Capture the cell that displays the provided text and extract its (x, y) central coordinate. 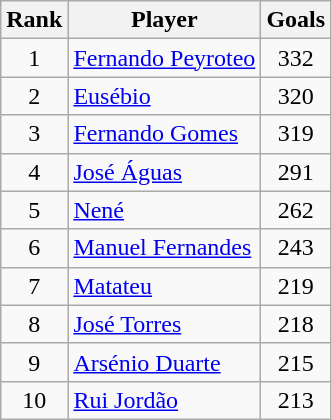
5 (34, 210)
9 (34, 362)
2 (34, 96)
José Águas (164, 172)
Goals (296, 20)
1 (34, 58)
10 (34, 400)
243 (296, 248)
4 (34, 172)
Fernando Gomes (164, 134)
319 (296, 134)
Player (164, 20)
215 (296, 362)
6 (34, 248)
Rank (34, 20)
218 (296, 324)
262 (296, 210)
3 (34, 134)
Rui Jordão (164, 400)
8 (34, 324)
213 (296, 400)
219 (296, 286)
7 (34, 286)
Manuel Fernandes (164, 248)
Arsénio Duarte (164, 362)
291 (296, 172)
Eusébio (164, 96)
José Torres (164, 324)
320 (296, 96)
Fernando Peyroteo (164, 58)
Matateu (164, 286)
Nené (164, 210)
332 (296, 58)
